Scan for the cell matching the given text and deliver its [x, y] coordinate at center. 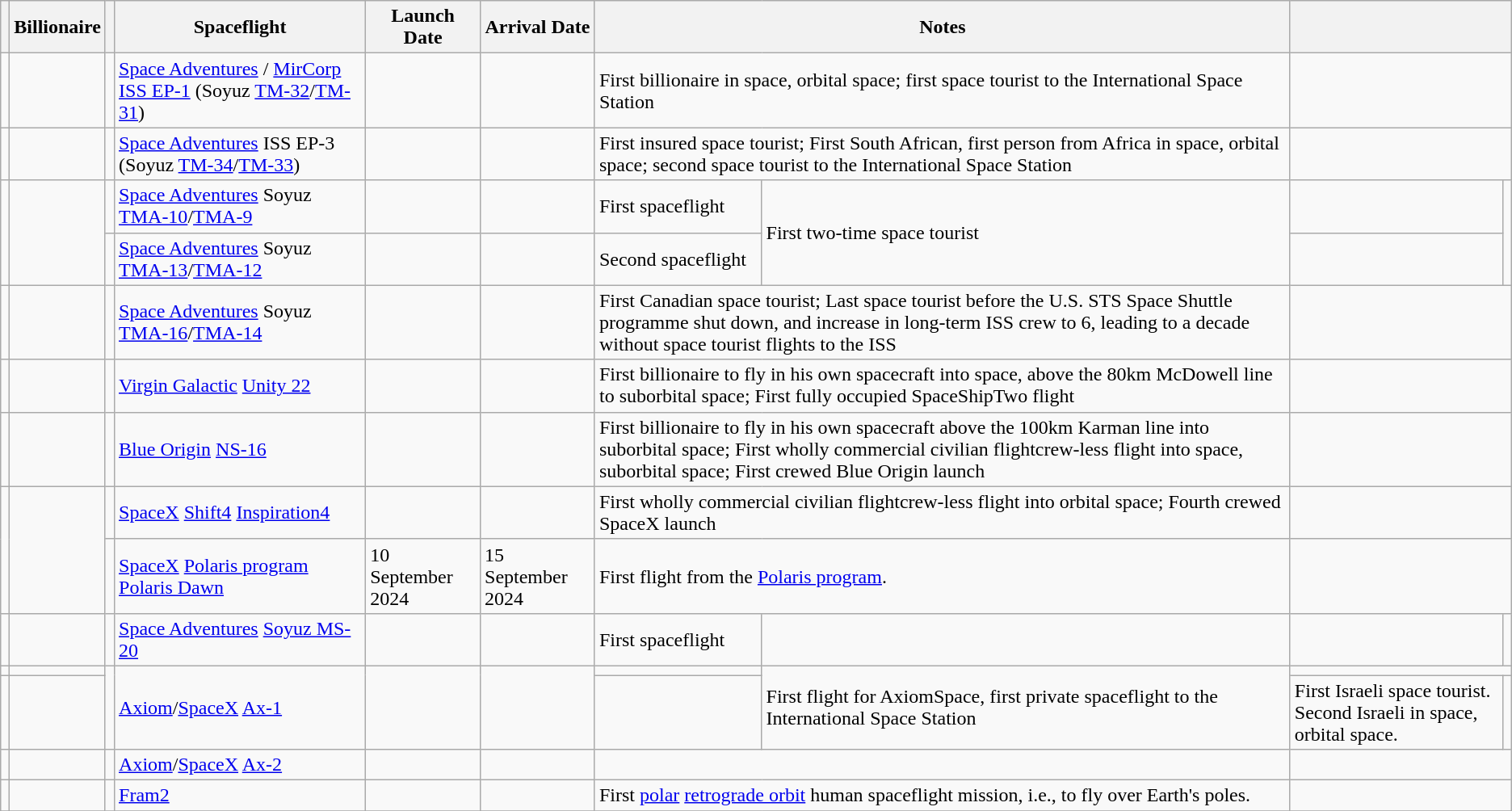
First polar retrograde orbit human spaceflight mission, i.e., to fly over Earth's poles. [942, 796]
Fram2 [241, 796]
Space Adventures / MirCorp ISS EP-1 (Soyuz TM-32/TM-31) [241, 90]
10 September 2024 [423, 576]
SpaceX Shift4 Inspiration4 [241, 512]
Second spaceflight [678, 258]
First billionaire in space, orbital space; first space tourist to the International Space Station [942, 90]
Axiom/SpaceX Ax-2 [241, 765]
Space Adventures Soyuz TMA-13/TMA-12 [241, 258]
Space Adventures Soyuz MS-20 [241, 640]
First wholly commercial civilian flightcrew-less flight into orbital space; Fourth crewed SpaceX launch [942, 512]
Virgin Galactic Unity 22 [241, 386]
Spaceflight [241, 27]
SpaceX Polaris program Polaris Dawn [241, 576]
Axiom/SpaceX Ax-1 [241, 708]
15 September 2024 [538, 576]
Arrival Date [538, 27]
Space Adventures Soyuz TMA-10/TMA-9 [241, 207]
First billionaire to fly in his own spacecraft into space, above the 80km McDowell line to suborbital space; First fully occupied SpaceShipTwo flight [942, 386]
Billionaire [58, 27]
First Israeli space tourist. Second Israeli in space, orbital space. [1396, 712]
First flight for AxiomSpace, first private spaceflight to the International Space Station [1026, 708]
Space Adventures ISS EP-3 (Soyuz TM-34/TM-33) [241, 153]
Space Adventures Soyuz TMA-16/TMA-14 [241, 322]
Blue Origin NS-16 [241, 449]
Notes [942, 27]
First flight from the Polaris program. [942, 576]
Launch Date [423, 27]
First two-time space tourist [1026, 233]
